Determine the [X, Y] coordinate at the center of the cell enclosing the given text.  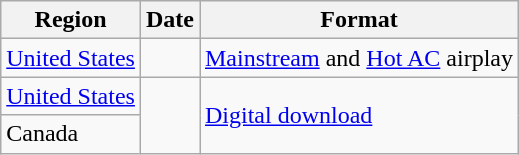
Format [360, 20]
Region [71, 20]
Digital download [360, 115]
Date [170, 20]
Mainstream and Hot AC airplay [360, 58]
Canada [71, 134]
